Find where the given text appears and provide that cell's center as (X, Y) coordinate. 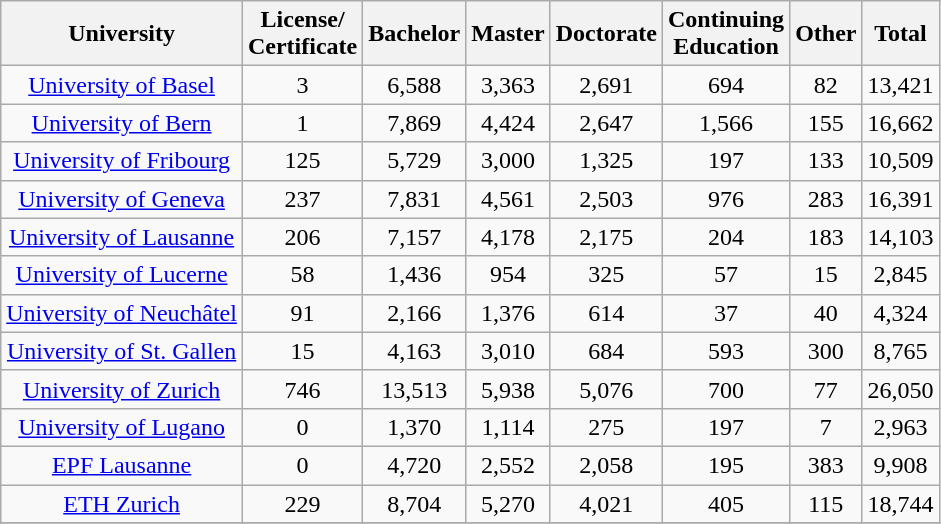
1,376 (508, 313)
2,845 (900, 275)
1,436 (414, 275)
9,908 (900, 465)
5,076 (606, 389)
115 (826, 503)
2,058 (606, 465)
16,391 (900, 199)
133 (826, 161)
1,325 (606, 161)
Total (900, 34)
University of Lugano (122, 427)
7 (826, 427)
155 (826, 123)
6,588 (414, 85)
University of St. Gallen (122, 351)
593 (726, 351)
EPF Lausanne (122, 465)
4,720 (414, 465)
University of Neuchâtel (122, 313)
4,163 (414, 351)
2,647 (606, 123)
1,114 (508, 427)
58 (302, 275)
40 (826, 313)
82 (826, 85)
University of Geneva (122, 199)
275 (606, 427)
7,157 (414, 237)
7,831 (414, 199)
976 (726, 199)
University of Basel (122, 85)
4,178 (508, 237)
2,503 (606, 199)
7,869 (414, 123)
University of Zurich (122, 389)
383 (826, 465)
8,765 (900, 351)
283 (826, 199)
204 (726, 237)
694 (726, 85)
2,166 (414, 313)
2,552 (508, 465)
13,513 (414, 389)
1 (302, 123)
10,509 (900, 161)
4,561 (508, 199)
University (122, 34)
183 (826, 237)
Bachelor (414, 34)
684 (606, 351)
3,363 (508, 85)
300 (826, 351)
8,704 (414, 503)
26,050 (900, 389)
746 (302, 389)
954 (508, 275)
57 (726, 275)
University of Bern (122, 123)
195 (726, 465)
2,691 (606, 85)
ContinuingEducation (726, 34)
206 (302, 237)
14,103 (900, 237)
Other (826, 34)
Master (508, 34)
91 (302, 313)
4,324 (900, 313)
614 (606, 313)
1,370 (414, 427)
405 (726, 503)
3 (302, 85)
16,662 (900, 123)
University of Lausanne (122, 237)
700 (726, 389)
2,175 (606, 237)
2,963 (900, 427)
ETH Zurich (122, 503)
4,021 (606, 503)
University of Lucerne (122, 275)
229 (302, 503)
3,000 (508, 161)
325 (606, 275)
5,270 (508, 503)
77 (826, 389)
5,938 (508, 389)
237 (302, 199)
University of Fribourg (122, 161)
1,566 (726, 123)
18,744 (900, 503)
3,010 (508, 351)
Doctorate (606, 34)
4,424 (508, 123)
125 (302, 161)
37 (726, 313)
5,729 (414, 161)
License/Certificate (302, 34)
13,421 (900, 85)
